Output the (x, y) coordinate of the center of the cell containing the given text.  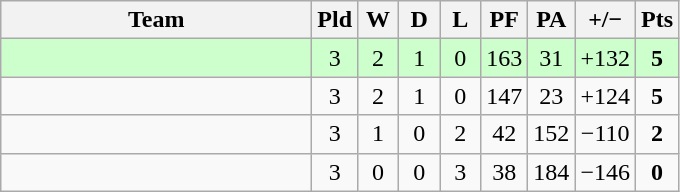
42 (504, 134)
PF (504, 20)
+/− (606, 20)
184 (552, 172)
−110 (606, 134)
23 (552, 96)
Pld (335, 20)
+124 (606, 96)
PA (552, 20)
31 (552, 58)
+132 (606, 58)
38 (504, 172)
147 (504, 96)
Team (156, 20)
Pts (656, 20)
163 (504, 58)
−146 (606, 172)
152 (552, 134)
W (378, 20)
D (420, 20)
L (460, 20)
